Locate the cell with the specified text and output its [X, Y] center coordinate. 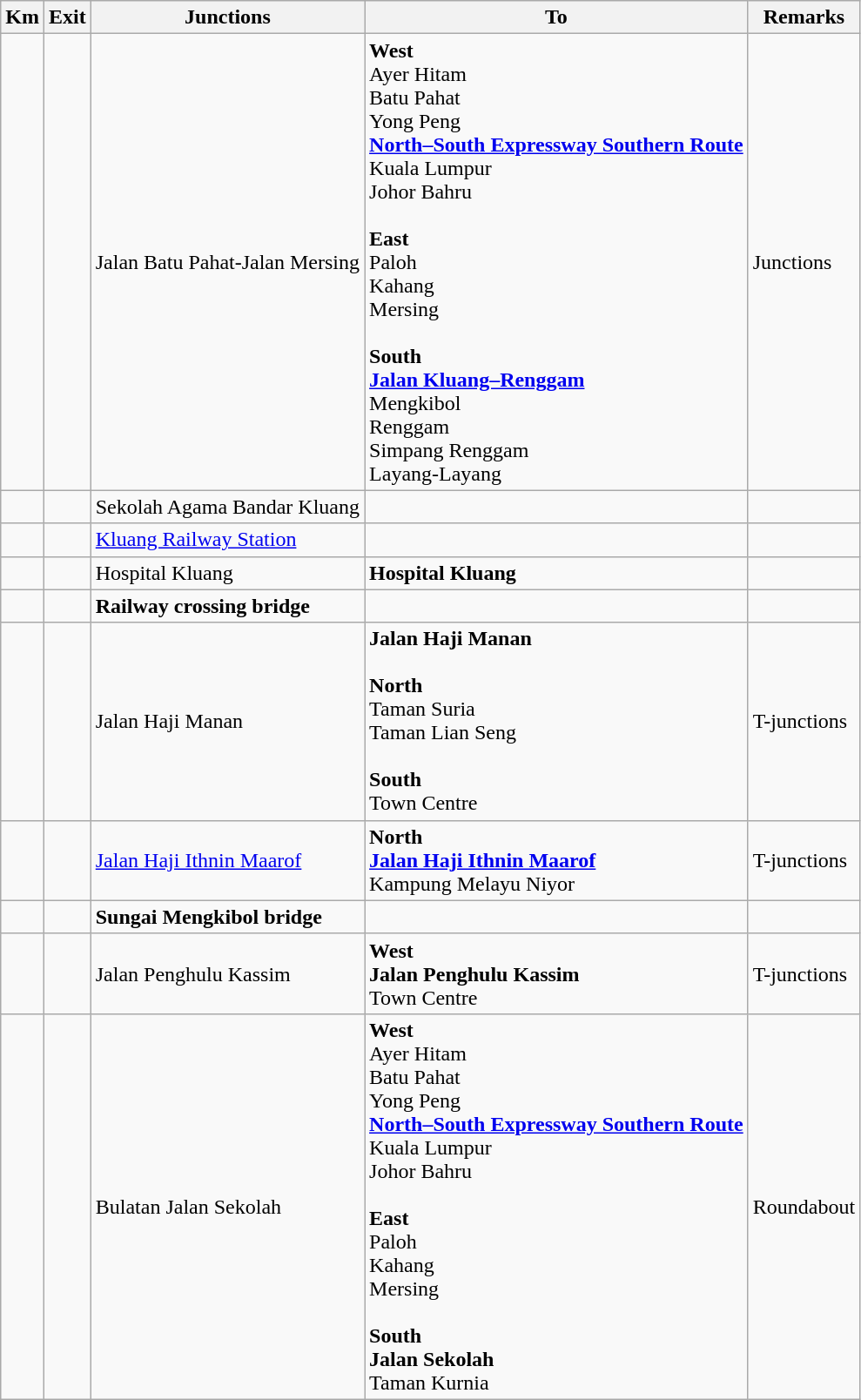
Railway crossing bridge [227, 606]
Jalan Haji Manan [227, 721]
Kluang Railway Station [227, 540]
Sungai Mengkibol bridge [227, 917]
Sekolah Agama Bandar Kluang [227, 507]
North Jalan Haji Ithnin MaarofKampung Melayu Niyor [557, 860]
Km [23, 17]
To [557, 17]
WestJalan Penghulu KassimTown Centre [557, 973]
Roundabout [804, 1207]
Jalan Haji Ithnin Maarof [227, 860]
Remarks [804, 17]
Exit [67, 17]
Jalan Penghulu Kassim [227, 973]
Jalan Haji MananNorthTaman SuriaTaman Lian SengSouth Town Centre [557, 721]
Bulatan Jalan Sekolah [227, 1207]
Jalan Batu Pahat-Jalan Mersing [227, 262]
